Output the (x, y) coordinate of the center of the cell containing the given text.  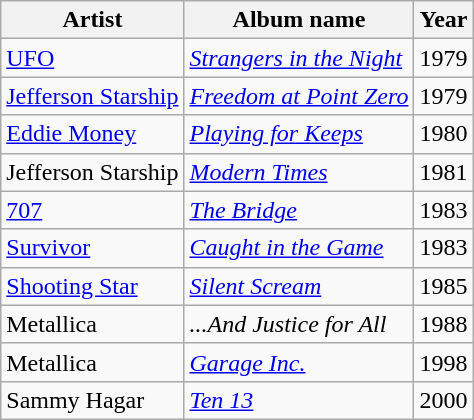
...And Justice for All (299, 324)
Sammy Hagar (92, 400)
Strangers in the Night (299, 58)
Artist (92, 20)
2000 (444, 400)
707 (92, 210)
1988 (444, 324)
1985 (444, 286)
Ten 13 (299, 400)
Eddie Money (92, 134)
Modern Times (299, 172)
Shooting Star (92, 286)
The Bridge (299, 210)
Album name (299, 20)
1981 (444, 172)
Survivor (92, 248)
Playing for Keeps (299, 134)
Silent Scream (299, 286)
1980 (444, 134)
Garage Inc. (299, 362)
Year (444, 20)
1998 (444, 362)
Caught in the Game (299, 248)
UFO (92, 58)
Freedom at Point Zero (299, 96)
